Detect which cell encompasses the target text, then output its [x, y] center coordinate. 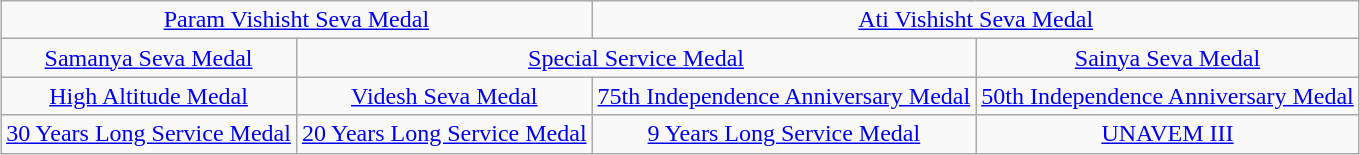
Ati Vishisht Seva Medal [976, 20]
High Altitude Medal [149, 96]
30 Years Long Service Medal [149, 134]
Samanya Seva Medal [149, 58]
Videsh Seva Medal [444, 96]
75th Independence Anniversary Medal [784, 96]
50th Independence Anniversary Medal [1168, 96]
9 Years Long Service Medal [784, 134]
Param Vishisht Seva Medal [296, 20]
20 Years Long Service Medal [444, 134]
UNAVEM III [1168, 134]
Special Service Medal [636, 58]
Sainya Seva Medal [1168, 58]
